From the cell containing the given text, extract its center point as [x, y] coordinate. 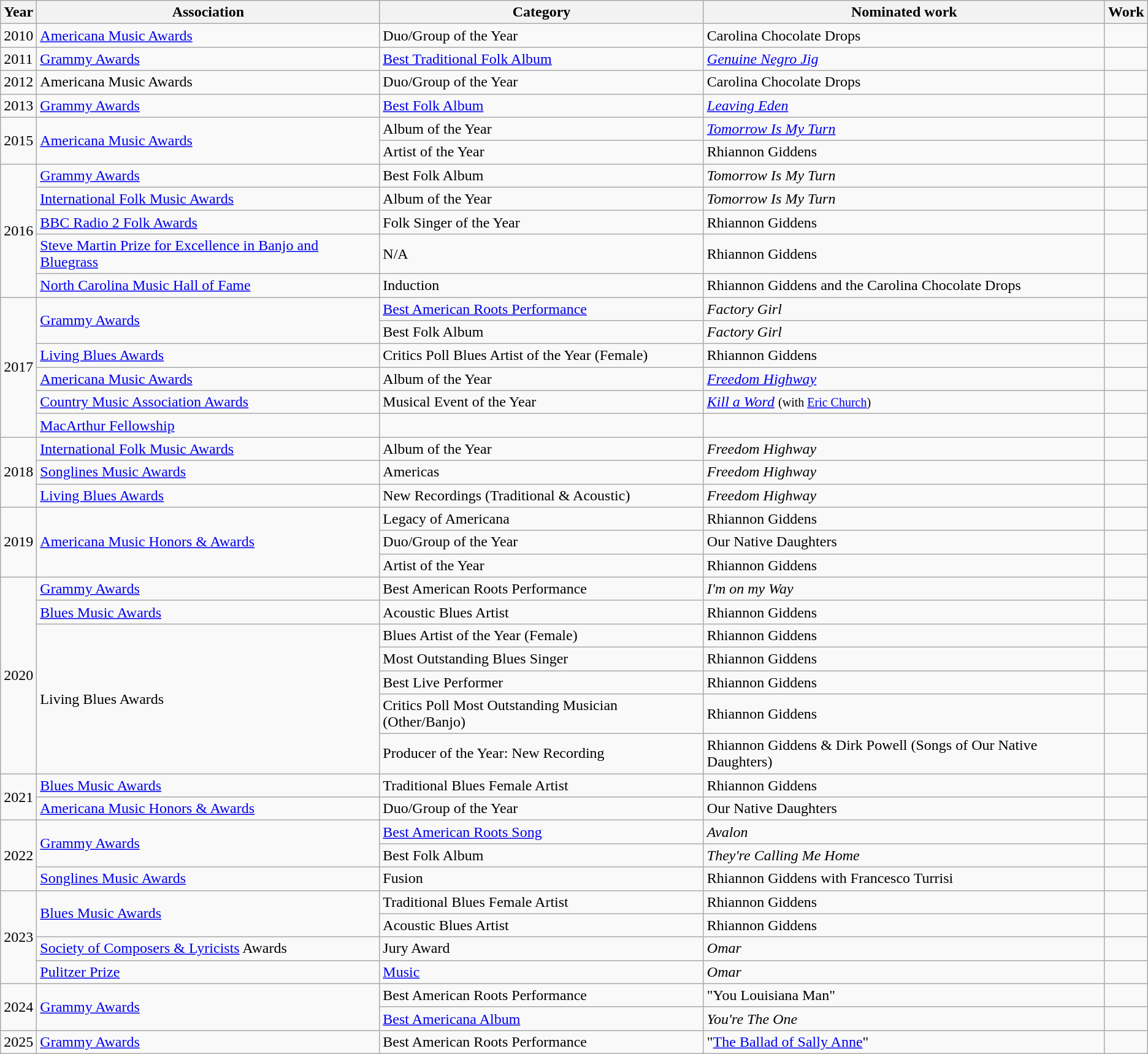
Legacy of Americana [541, 519]
Blues Artist of the Year (Female) [541, 635]
Society of Composers & Lyricists Awards [209, 949]
2011 [18, 59]
Year [18, 12]
2018 [18, 472]
Association [209, 12]
2015 [18, 140]
2012 [18, 82]
Most Outstanding Blues Singer [541, 659]
"You Louisiana Man" [904, 995]
2024 [18, 1007]
Country Music Association Awards [209, 402]
2016 [18, 231]
2017 [18, 367]
Genuine Negro Jig [904, 59]
2025 [18, 1042]
BBC Radio 2 Folk Awards [209, 222]
MacArthur Fellowship [209, 426]
Fusion [541, 879]
2023 [18, 937]
Rhiannon Giddens & Dirk Powell (Songs of Our Native Daughters) [904, 754]
2020 [18, 675]
I'm on my Way [904, 589]
Critics Poll Most Outstanding Musician (Other/Banjo) [541, 714]
Pulitzer Prize [209, 972]
N/A [541, 254]
2021 [18, 797]
Americas [541, 472]
Critics Poll Blues Artist of the Year (Female) [541, 356]
Induction [541, 285]
Kill a Word (with Eric Church) [904, 402]
North Carolina Music Hall of Fame [209, 285]
Work [1126, 12]
Rhiannon Giddens and the Carolina Chocolate Drops [904, 285]
2019 [18, 542]
Best Live Performer [541, 682]
Best Americana Album [541, 1018]
2022 [18, 855]
New Recordings (Traditional & Acoustic) [541, 495]
Best American Roots Song [541, 832]
Musical Event of the Year [541, 402]
Folk Singer of the Year [541, 222]
2010 [18, 36]
Category [541, 12]
You're The One [904, 1018]
Rhiannon Giddens with Francesco Turrisi [904, 879]
"The Ballad of Sally Anne" [904, 1042]
Jury Award [541, 949]
Leaving Eden [904, 105]
Steve Martin Prize for Excellence in Banjo and Bluegrass [209, 254]
2013 [18, 105]
Music [541, 972]
Nominated work [904, 12]
Best Traditional Folk Album [541, 59]
They're Calling Me Home [904, 855]
Producer of the Year: New Recording [541, 754]
Avalon [904, 832]
